Identify which cell holds the provided text, then report its (X, Y) central coordinate. 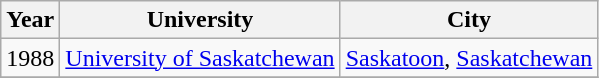
University (200, 20)
University of Saskatchewan (200, 58)
1988 (30, 58)
City (469, 20)
Saskatoon, Saskatchewan (469, 58)
Year (30, 20)
